Pinpoint the cell where the given text exists, returning its [x, y] midpoint coordinate. 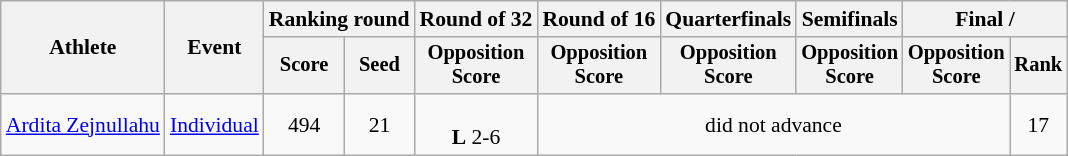
Round of 16 [598, 19]
Score [304, 66]
17 [1039, 124]
Ardita Zejnullahu [83, 124]
Individual [214, 124]
Seed [379, 66]
Rank [1039, 66]
Event [214, 48]
21 [379, 124]
Athlete [83, 48]
494 [304, 124]
Round of 32 [476, 19]
Ranking round [340, 19]
Quarterfinals [728, 19]
Final / [985, 19]
L 2-6 [476, 124]
did not advance [773, 124]
Semifinals [850, 19]
